Output the [X, Y] coordinate of the center of the cell containing the given text.  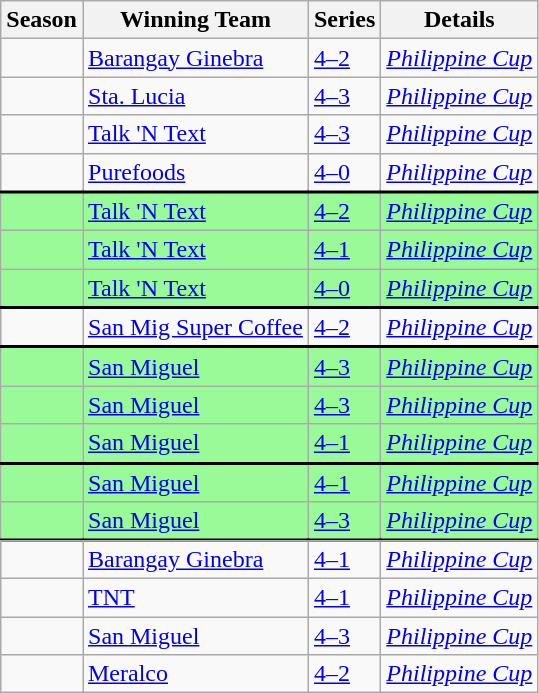
Winning Team [195, 20]
San Mig Super Coffee [195, 328]
Season [42, 20]
Details [460, 20]
TNT [195, 597]
Purefoods [195, 172]
Sta. Lucia [195, 96]
Meralco [195, 674]
Series [344, 20]
